Scan for the cell matching the given text and deliver its (x, y) coordinate at center. 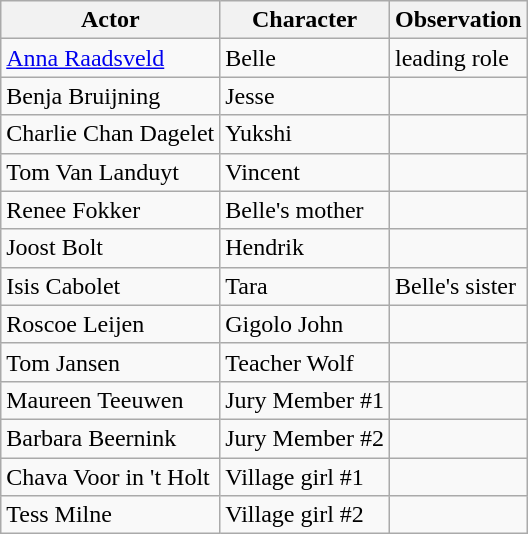
Joost Bolt (110, 248)
Belle (305, 58)
Isis Cabolet (110, 286)
Maureen Teeuwen (110, 400)
Observation (458, 20)
Renee Fokker (110, 210)
Charlie Chan Dagelet (110, 134)
Village girl #1 (305, 477)
Tess Milne (110, 515)
Gigolo John (305, 324)
Teacher Wolf (305, 362)
Jury Member #2 (305, 438)
Jesse (305, 96)
Vincent (305, 172)
Anna Raadsveld (110, 58)
Belle's sister (458, 286)
Village girl #2 (305, 515)
Belle's mother (305, 210)
Actor (110, 20)
Chava Voor in 't Holt (110, 477)
leading role (458, 58)
Barbara Beernink (110, 438)
Character (305, 20)
Yukshi (305, 134)
Roscoe Leijen (110, 324)
Jury Member #1 (305, 400)
Tom Van Landuyt (110, 172)
Tara (305, 286)
Tom Jansen (110, 362)
Benja Bruijning (110, 96)
Hendrik (305, 248)
